Determine the (x, y) coordinate at the center of the cell enclosing the given text.  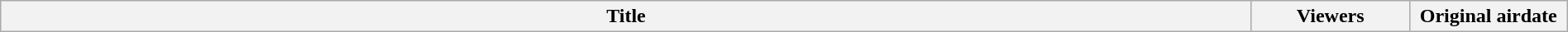
Title (626, 16)
Original airdate (1489, 16)
Viewers (1330, 16)
